Scan for the cell matching the given text and deliver its (x, y) coordinate at center. 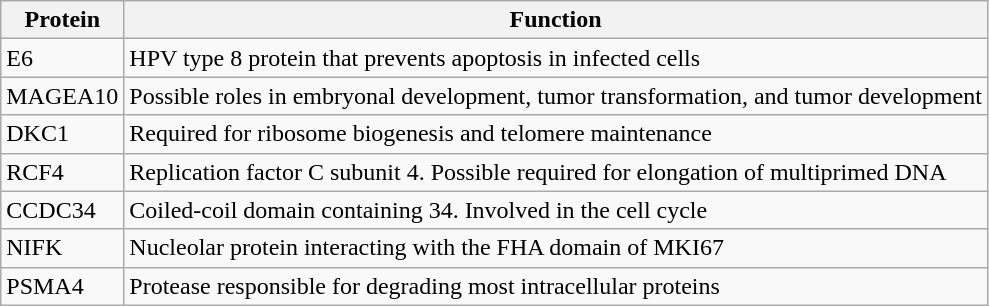
E6 (62, 58)
NIFK (62, 248)
Required for ribosome biogenesis and telomere maintenance (556, 134)
RCF4 (62, 172)
Possible roles in embryonal development, tumor transformation, and tumor development (556, 96)
DKC1 (62, 134)
MAGEA10 (62, 96)
HPV type 8 protein that prevents apoptosis in infected cells (556, 58)
Nucleolar protein interacting with the FHA domain of MKI67 (556, 248)
Replication factor C subunit 4. Possible required for elongation of multiprimed DNA (556, 172)
Coiled-coil domain containing 34. Involved in the cell cycle (556, 210)
Protease responsible for degrading most intracellular proteins (556, 286)
Protein (62, 20)
CCDC34 (62, 210)
Function (556, 20)
PSMA4 (62, 286)
